Locate the cell with the specified text and output its [X, Y] center coordinate. 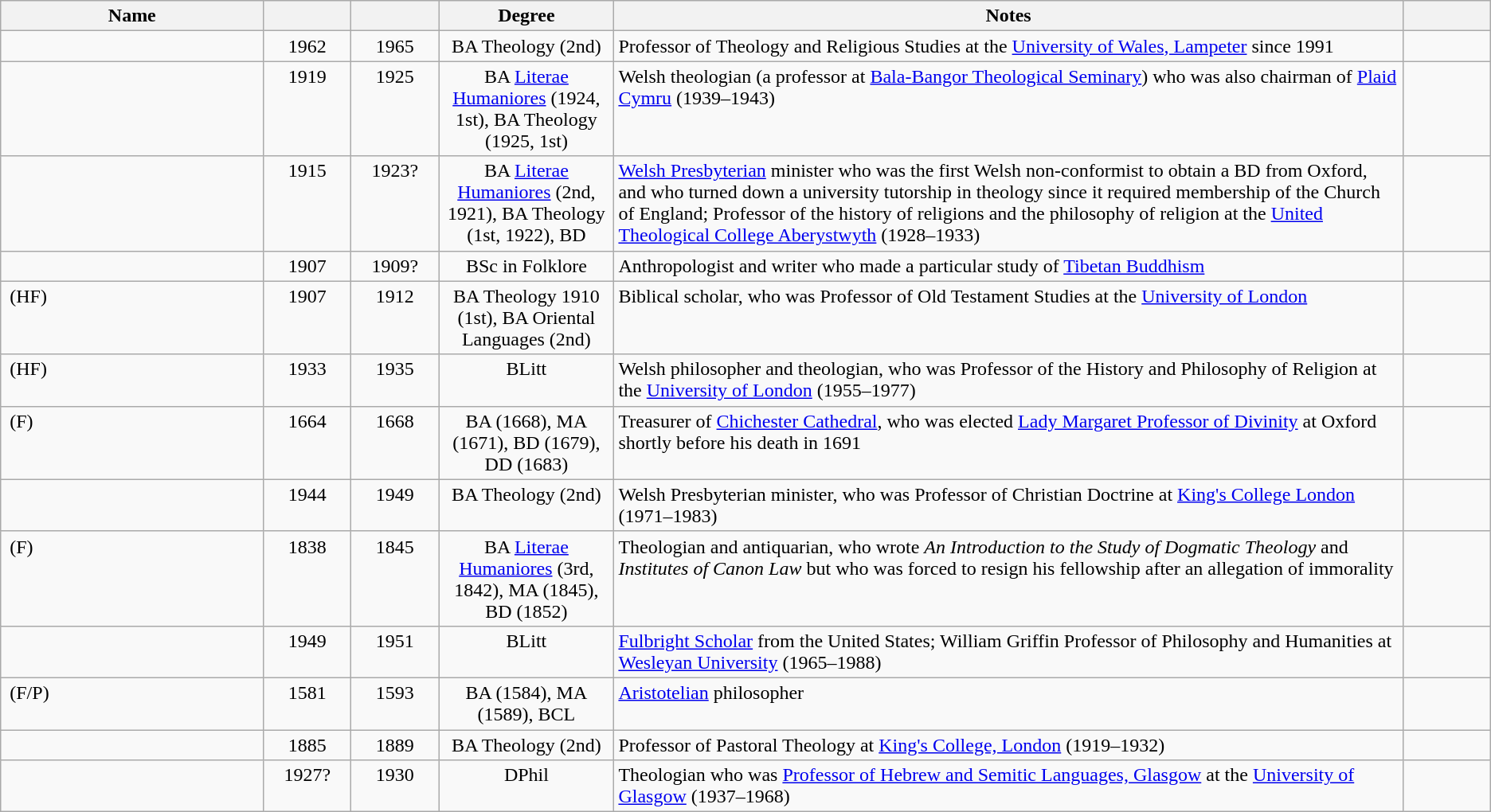
BA (1584), MA (1589), BCL [526, 704]
1927? [307, 787]
1909? [395, 266]
1885 [307, 744]
Theologian who was Professor of Hebrew and Semitic Languages, Glasgow at the University of Glasgow (1937–1968) [1008, 787]
Professor of Pastoral Theology at King's College, London (1919–1932) [1008, 744]
1951 [395, 651]
BSc in Folklore [526, 266]
Treasurer of Chichester Cathedral, who was elected Lady Margaret Professor of Divinity at Oxford shortly before his death in 1691 [1008, 443]
Notes [1008, 16]
1962 [307, 46]
1930 [395, 787]
BA Literae Humaniores (1924, 1st), BA Theology (1925, 1st) [526, 108]
1923? [395, 204]
BA Literae Humaniores (3rd, 1842), MA (1845), BD (1852) [526, 578]
BA Literae Humaniores (2nd, 1921), BA Theology (1st, 1922), BD [526, 204]
Welsh theologian (a professor at Bala-Bangor Theological Seminary) who was also chairman of Plaid Cymru (1939–1943) [1008, 108]
DPhil [526, 787]
Biblical scholar, who was Professor of Old Testament Studies at the University of London [1008, 318]
1965 [395, 46]
(F/P) [132, 704]
Fulbright Scholar from the United States; William Griffin Professor of Philosophy and Humanities at Wesleyan University (1965–1988) [1008, 651]
1919 [307, 108]
Aristotelian philosopher [1008, 704]
1593 [395, 704]
Anthropologist and writer who made a particular study of Tibetan Buddhism [1008, 266]
1933 [307, 381]
1912 [395, 318]
Name [132, 16]
1925 [395, 108]
Welsh philosopher and theologian, who was Professor of the History and Philosophy of Religion at the University of London (1955–1977) [1008, 381]
1664 [307, 443]
1581 [307, 704]
Professor of Theology and Religious Studies at the University of Wales, Lampeter since 1991 [1008, 46]
1845 [395, 578]
BA Theology 1910 (1st), BA Oriental Languages (2nd) [526, 318]
Welsh Presbyterian minister, who was Professor of Christian Doctrine at King's College London (1971–1983) [1008, 505]
1935 [395, 381]
1944 [307, 505]
Degree [526, 16]
1889 [395, 744]
BA (1668), MA (1671), BD (1679), DD (1683) [526, 443]
1915 [307, 204]
1668 [395, 443]
1838 [307, 578]
